Identify which cell holds the provided text, then report its [X, Y] central coordinate. 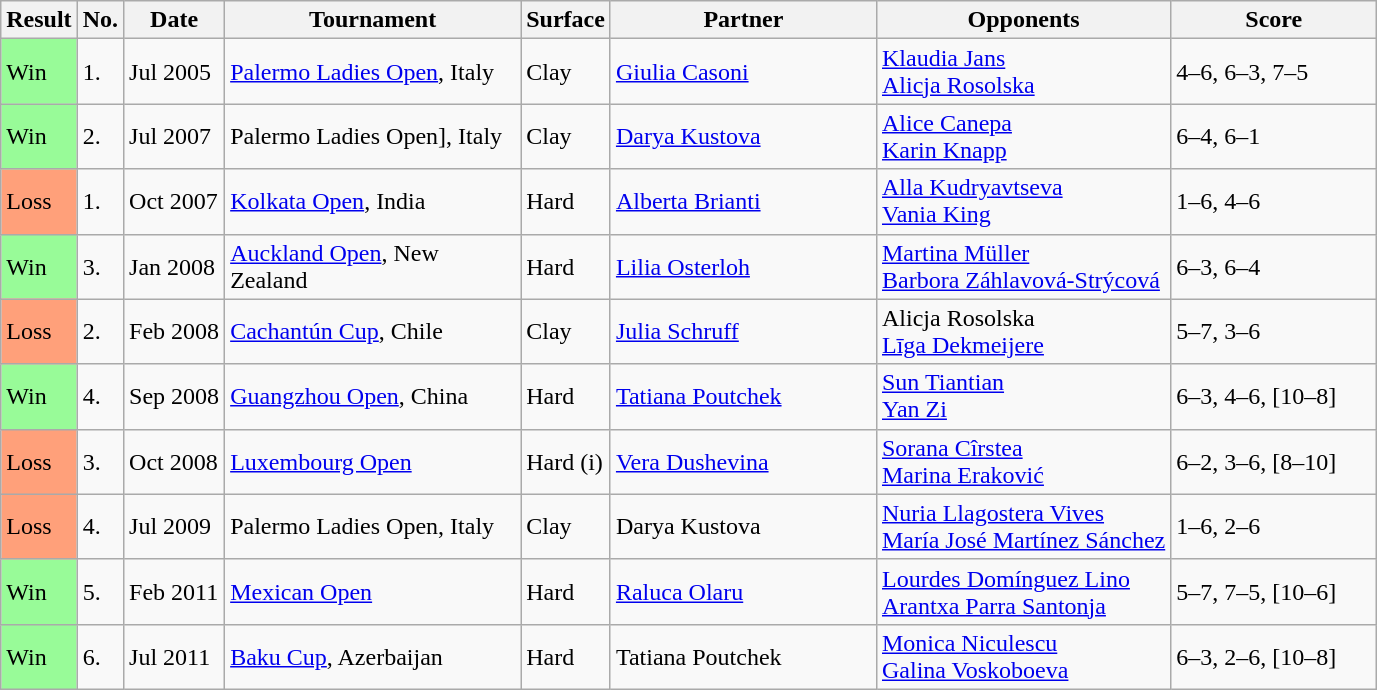
5–7, 3–6 [1274, 332]
Monica Niculescu Galina Voskoboeva [1023, 656]
Palermo Ladies Open], Italy [373, 136]
Opponents [1023, 20]
Raluca Olaru [743, 592]
Surface [566, 20]
Tournament [373, 20]
No. [100, 20]
4–6, 6–3, 7–5 [1274, 72]
Nuria Llagostera Vives María José Martínez Sánchez [1023, 526]
6–3, 2–6, [10–8] [1274, 656]
Lourdes Domínguez Lino Arantxa Parra Santonja [1023, 592]
Result [39, 20]
6–2, 3–6, [8–10] [1274, 462]
5–7, 7–5, [10–6] [1274, 592]
Baku Cup, Azerbaijan [373, 656]
Oct 2007 [174, 202]
Alla Kudryavtseva Vania King [1023, 202]
Guangzhou Open, China [373, 396]
Hard (i) [566, 462]
Auckland Open, New Zealand [373, 266]
Alberta Brianti [743, 202]
Feb 2008 [174, 332]
Martina Müller Barbora Záhlavová-Strýcová [1023, 266]
Jan 2008 [174, 266]
Kolkata Open, India [373, 202]
Luxembourg Open [373, 462]
Julia Schruff [743, 332]
Sun Tiantian Yan Zi [1023, 396]
1–6, 2–6 [1274, 526]
Mexican Open [373, 592]
6–3, 4–6, [10–8] [1274, 396]
6–4, 6–1 [1274, 136]
1–6, 4–6 [1274, 202]
Jul 2005 [174, 72]
Alice Canepa Karin Knapp [1023, 136]
6–3, 6–4 [1274, 266]
Klaudia Jans Alicja Rosolska [1023, 72]
Cachantún Cup, Chile [373, 332]
Vera Dushevina [743, 462]
Giulia Casoni [743, 72]
Score [1274, 20]
Jul 2007 [174, 136]
Partner [743, 20]
Oct 2008 [174, 462]
Feb 2011 [174, 592]
Jul 2011 [174, 656]
Jul 2009 [174, 526]
6. [100, 656]
Alicja Rosolska Līga Dekmeijere [1023, 332]
5. [100, 592]
Sep 2008 [174, 396]
Date [174, 20]
Sorana Cîrstea Marina Eraković [1023, 462]
Lilia Osterloh [743, 266]
